For the text-containing cell, return its midpoint in [X, Y] coordinate format. 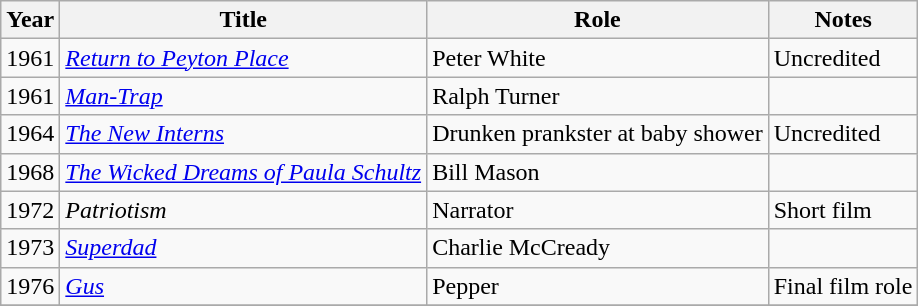
Patriotism [244, 210]
Superdad [244, 248]
Charlie McCready [598, 248]
Pepper [598, 286]
1968 [30, 172]
Year [30, 20]
Notes [843, 20]
Drunken prankster at baby shower [598, 134]
Ralph Turner [598, 96]
Narrator [598, 210]
Man-Trap [244, 96]
1976 [30, 286]
1964 [30, 134]
Peter White [598, 58]
Short film [843, 210]
Role [598, 20]
1973 [30, 248]
Gus [244, 286]
The New Interns [244, 134]
1972 [30, 210]
Final film role [843, 286]
Bill Mason [598, 172]
The Wicked Dreams of Paula Schultz [244, 172]
Return to Peyton Place [244, 58]
Title [244, 20]
